Search for the cell housing the specified text and yield its [x, y] center coordinate. 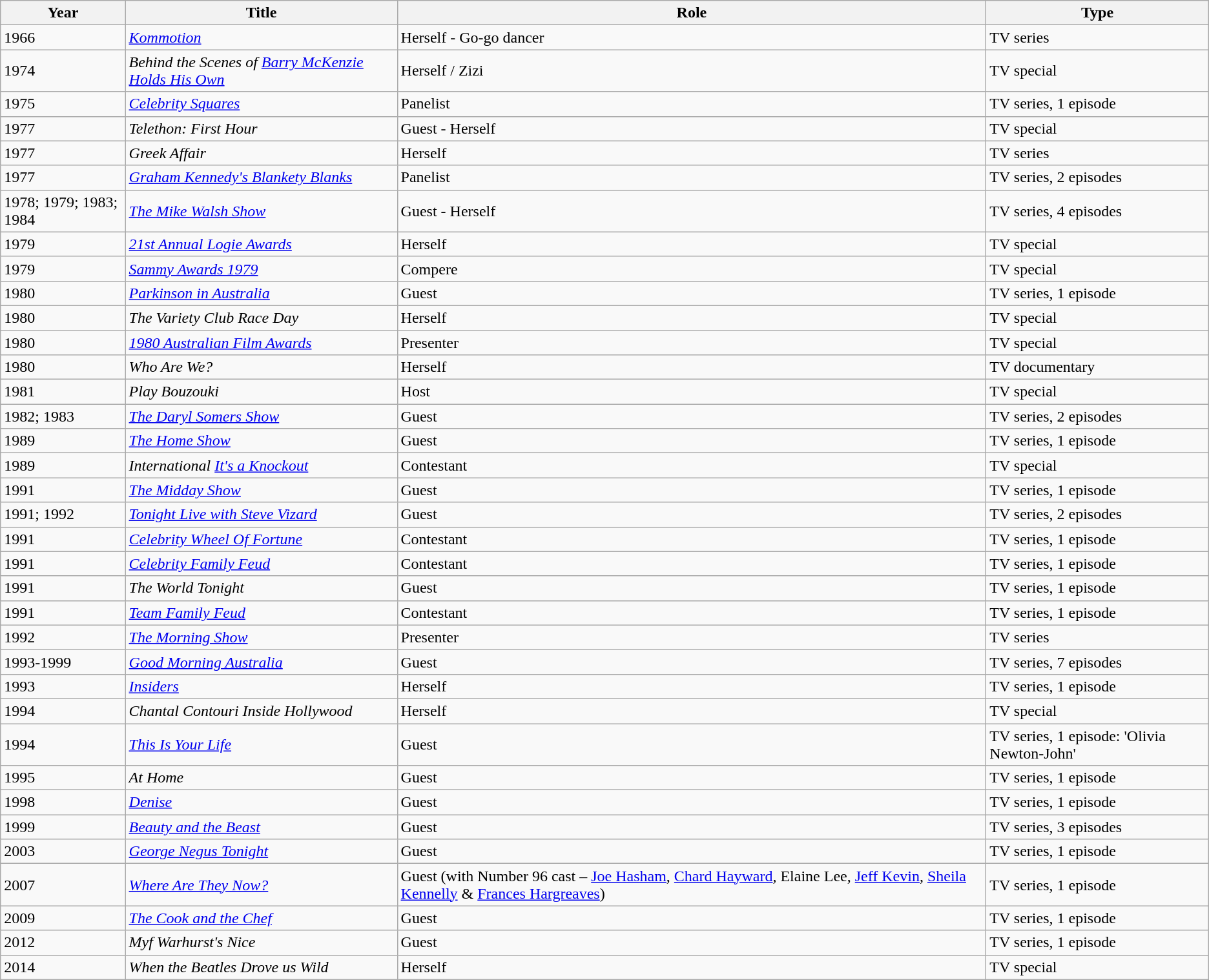
The Cook and the Chef [261, 918]
Denise [261, 802]
TV series, 7 episodes [1097, 662]
The Mike Walsh Show [261, 210]
Who Are We? [261, 367]
Herself / Zizi [692, 71]
Role [692, 13]
Type [1097, 13]
Compere [692, 269]
Host [692, 392]
2003 [63, 852]
1999 [63, 827]
Guest (with Number 96 cast – Joe Hasham, Chard Hayward, Elaine Lee, Jeff Kevin, Sheila Kennelly & Frances Hargreaves) [692, 884]
When the Beatles Drove us Wild [261, 967]
2007 [63, 884]
TV series, 1 episode: 'Olivia Newton-John' [1097, 744]
International It's a Knockout [261, 465]
George Negus Tonight [261, 852]
At Home [261, 778]
2014 [63, 967]
TV series, 3 episodes [1097, 827]
Greek Affair [261, 153]
Telethon: First Hour [261, 128]
Behind the Scenes of Barry McKenzie Holds His Own [261, 71]
1981 [63, 392]
The Morning Show [261, 637]
The World Tonight [261, 588]
Kommotion [261, 37]
The Daryl Somers Show [261, 416]
TV documentary [1097, 367]
1998 [63, 802]
Chantal Contouri Inside Hollywood [261, 711]
Beauty and the Beast [261, 827]
Insiders [261, 686]
2009 [63, 918]
Play Bouzouki [261, 392]
Title [261, 13]
1978; 1979; 1983; 1984 [63, 210]
Sammy Awards 1979 [261, 269]
This Is Your Life [261, 744]
Celebrity Family Feud [261, 564]
1993 [63, 686]
2012 [63, 943]
Good Morning Australia [261, 662]
Graham Kennedy's Blankety Blanks [261, 178]
Celebrity Squares [261, 104]
1980 Australian Film Awards [261, 343]
1992 [63, 637]
Celebrity Wheel Of Fortune [261, 539]
1974 [63, 71]
1995 [63, 778]
Where Are They Now? [261, 884]
1993-1999 [63, 662]
1991; 1992 [63, 515]
Tonight Live with Steve Vizard [261, 515]
Year [63, 13]
1982; 1983 [63, 416]
1975 [63, 104]
Parkinson in Australia [261, 293]
Team Family Feud [261, 613]
1966 [63, 37]
TV series, 4 episodes [1097, 210]
The Midday Show [261, 490]
The Variety Club Race Day [261, 318]
Herself - Go-go dancer [692, 37]
The Home Show [261, 441]
21st Annual Logie Awards [261, 244]
Myf Warhurst's Nice [261, 943]
